For the text-containing cell, return its midpoint in (X, Y) coordinate format. 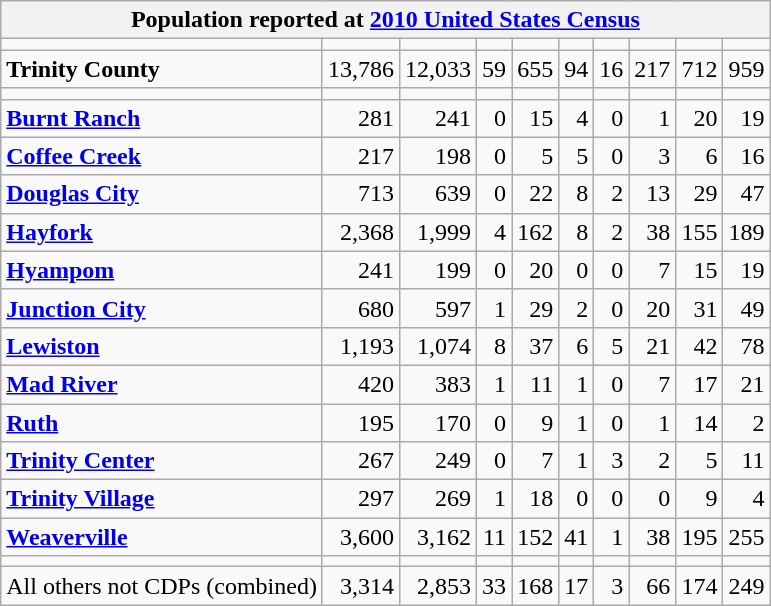
1,999 (438, 232)
47 (746, 194)
1,193 (360, 346)
13 (652, 194)
Hayfork (162, 232)
199 (438, 270)
269 (438, 499)
All others not CDPs (combined) (162, 586)
162 (536, 232)
14 (700, 423)
Coffee Creek (162, 156)
383 (438, 384)
37 (536, 346)
3,162 (438, 537)
2,368 (360, 232)
Burnt Ranch (162, 118)
168 (536, 586)
680 (360, 308)
Junction City (162, 308)
189 (746, 232)
22 (536, 194)
Trinity Village (162, 499)
597 (438, 308)
713 (360, 194)
2,853 (438, 586)
712 (700, 69)
31 (700, 308)
94 (576, 69)
267 (360, 461)
49 (746, 308)
Trinity Center (162, 461)
170 (438, 423)
655 (536, 69)
13,786 (360, 69)
Trinity County (162, 69)
255 (746, 537)
12,033 (438, 69)
174 (700, 586)
3,600 (360, 537)
155 (700, 232)
297 (360, 499)
Mad River (162, 384)
420 (360, 384)
Weaverville (162, 537)
Hyampom (162, 270)
3,314 (360, 586)
Population reported at 2010 United States Census (386, 20)
959 (746, 69)
42 (700, 346)
152 (536, 537)
66 (652, 586)
198 (438, 156)
Douglas City (162, 194)
Ruth (162, 423)
Lewiston (162, 346)
639 (438, 194)
281 (360, 118)
59 (494, 69)
1,074 (438, 346)
41 (576, 537)
33 (494, 586)
18 (536, 499)
78 (746, 346)
